Return (x, y) of the center of cell containing provided text 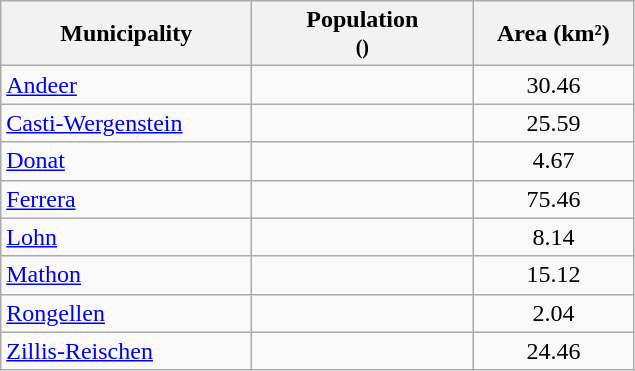
Municipality (126, 34)
8.14 (554, 237)
Rongellen (126, 313)
30.46 (554, 85)
2.04 (554, 313)
Zillis-Reischen (126, 351)
Ferrera (126, 199)
Population () (362, 34)
Donat (126, 161)
Casti-Wergenstein (126, 123)
75.46 (554, 199)
25.59 (554, 123)
Andeer (126, 85)
Mathon (126, 275)
24.46 (554, 351)
Lohn (126, 237)
4.67 (554, 161)
15.12 (554, 275)
Area (km²) (554, 34)
